Capture the cell that displays the provided text and extract its (x, y) central coordinate. 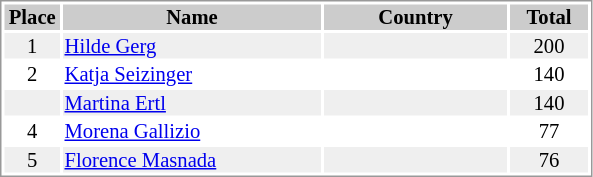
5 (32, 160)
Place (32, 17)
Martina Ertl (192, 103)
200 (549, 46)
77 (549, 131)
Katja Seizinger (192, 75)
Hilde Gerg (192, 46)
1 (32, 46)
Name (192, 17)
4 (32, 131)
Morena Gallizio (192, 131)
Country (416, 17)
2 (32, 75)
Total (549, 17)
Florence Masnada (192, 160)
76 (549, 160)
